Find where the given text appears and provide that cell's center as (x, y) coordinate. 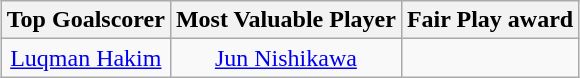
Fair Play award (490, 20)
Most Valuable Player (286, 20)
Jun Nishikawa (286, 58)
Luqman Hakim (86, 58)
Top Goalscorer (86, 20)
